Scan for the cell matching the given text and deliver its [X, Y] coordinate at center. 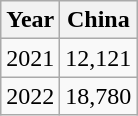
China [98, 20]
18,780 [98, 96]
Year [30, 20]
2021 [30, 58]
2022 [30, 96]
12,121 [98, 58]
